Determine the [x, y] coordinate at the center of the cell enclosing the given text.  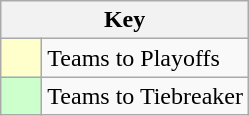
Teams to Playoffs [146, 58]
Key [125, 20]
Teams to Tiebreaker [146, 96]
